Search for the cell housing the specified text and yield its [X, Y] center coordinate. 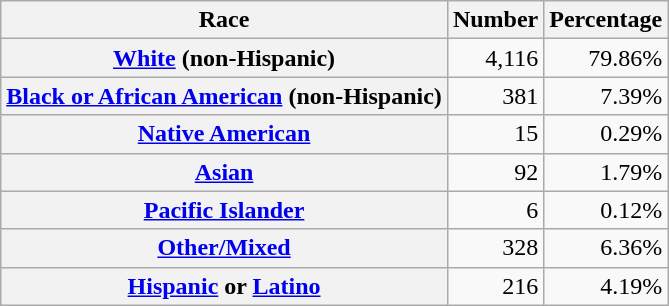
Hispanic or Latino [224, 286]
328 [495, 248]
White (non-Hispanic) [224, 58]
Other/Mixed [224, 248]
4.19% [606, 286]
15 [495, 134]
4,116 [495, 58]
6.36% [606, 248]
216 [495, 286]
0.12% [606, 210]
Native American [224, 134]
92 [495, 172]
0.29% [606, 134]
Black or African American (non-Hispanic) [224, 96]
Number [495, 20]
Pacific Islander [224, 210]
6 [495, 210]
Race [224, 20]
7.39% [606, 96]
381 [495, 96]
Percentage [606, 20]
79.86% [606, 58]
Asian [224, 172]
1.79% [606, 172]
